Pinpoint the cell where the given text exists, returning its (X, Y) midpoint coordinate. 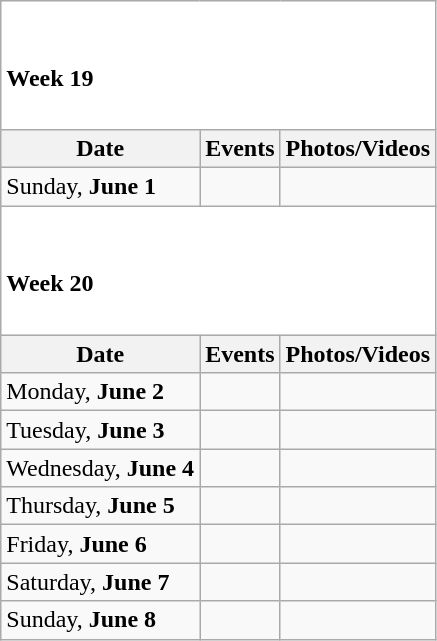
Monday, June 2 (100, 392)
Thursday, June 5 (100, 506)
Friday, June 6 (100, 544)
Week 20 (218, 270)
Sunday, June 1 (100, 187)
Week 19 (218, 66)
Wednesday, June 4 (100, 468)
Tuesday, June 3 (100, 430)
Sunday, June 8 (100, 620)
Saturday, June 7 (100, 582)
